Extract the (x, y) coordinate from the center of the cell holding the provided text.  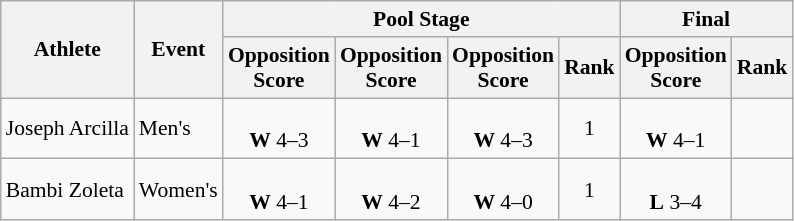
W 4–2 (391, 190)
Men's (178, 128)
Bambi Zoleta (68, 190)
Joseph Arcilla (68, 128)
Women's (178, 190)
Event (178, 50)
L 3–4 (676, 190)
Athlete (68, 50)
Pool Stage (422, 19)
Final (706, 19)
W 4–0 (503, 190)
